For the text-containing cell, return its midpoint in (x, y) coordinate format. 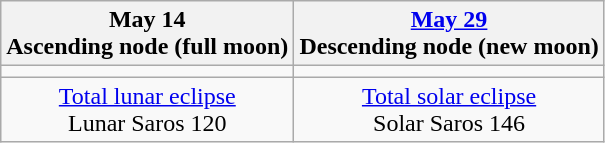
Total lunar eclipseLunar Saros 120 (148, 110)
May 29Descending node (new moon) (449, 34)
May 14Ascending node (full moon) (148, 34)
Total solar eclipseSolar Saros 146 (449, 110)
